Capture the cell that displays the provided text and extract its [x, y] central coordinate. 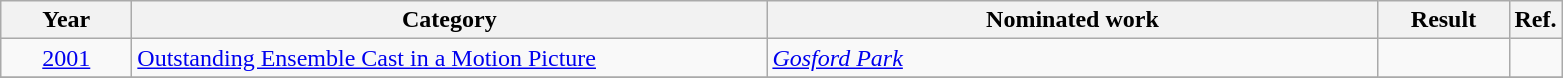
Year [66, 20]
Nominated work [1072, 20]
2001 [66, 58]
Category [450, 20]
Ref. [1536, 20]
Result [1444, 20]
Outstanding Ensemble Cast in a Motion Picture [450, 58]
Gosford Park [1072, 58]
